Identify which cell holds the provided text, then report its [x, y] central coordinate. 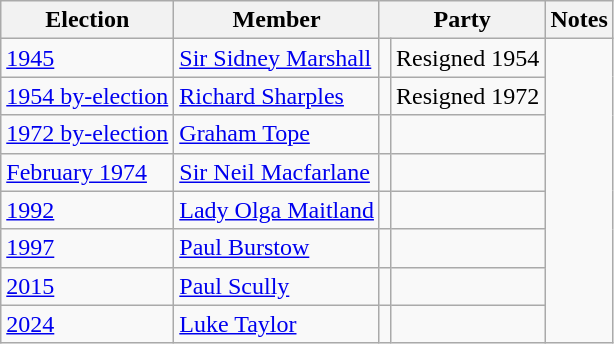
Election [88, 20]
Sir Neil Macfarlane [277, 172]
Paul Scully [277, 286]
1997 [88, 248]
2024 [88, 324]
Party [462, 20]
Paul Burstow [277, 248]
2015 [88, 286]
Richard Sharples [277, 96]
February 1974 [88, 172]
Resigned 1972 [468, 96]
Notes [579, 20]
Resigned 1954 [468, 58]
Member [277, 20]
1945 [88, 58]
1992 [88, 210]
Sir Sidney Marshall [277, 58]
1954 by-election [88, 96]
Graham Tope [277, 134]
Lady Olga Maitland [277, 210]
1972 by-election [88, 134]
Luke Taylor [277, 324]
